Capture the cell that displays the provided text and extract its [X, Y] central coordinate. 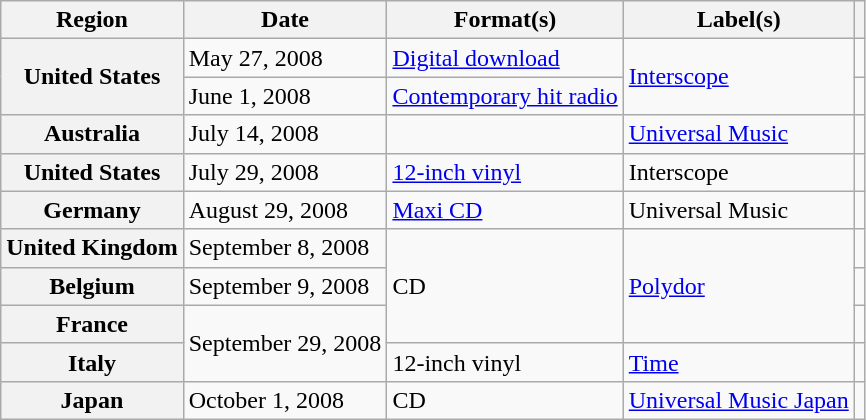
September 29, 2008 [285, 343]
June 1, 2008 [285, 96]
France [92, 324]
Label(s) [738, 20]
United Kingdom [92, 248]
Germany [92, 210]
Contemporary hit radio [505, 96]
Time [738, 362]
May 27, 2008 [285, 58]
Universal Music Japan [738, 400]
Digital download [505, 58]
Maxi CD [505, 210]
Format(s) [505, 20]
September 8, 2008 [285, 248]
Polydor [738, 286]
August 29, 2008 [285, 210]
October 1, 2008 [285, 400]
Australia [92, 134]
Region [92, 20]
Date [285, 20]
July 29, 2008 [285, 172]
July 14, 2008 [285, 134]
September 9, 2008 [285, 286]
Japan [92, 400]
Italy [92, 362]
Belgium [92, 286]
